Output the (X, Y) coordinate of the center of the cell containing the given text.  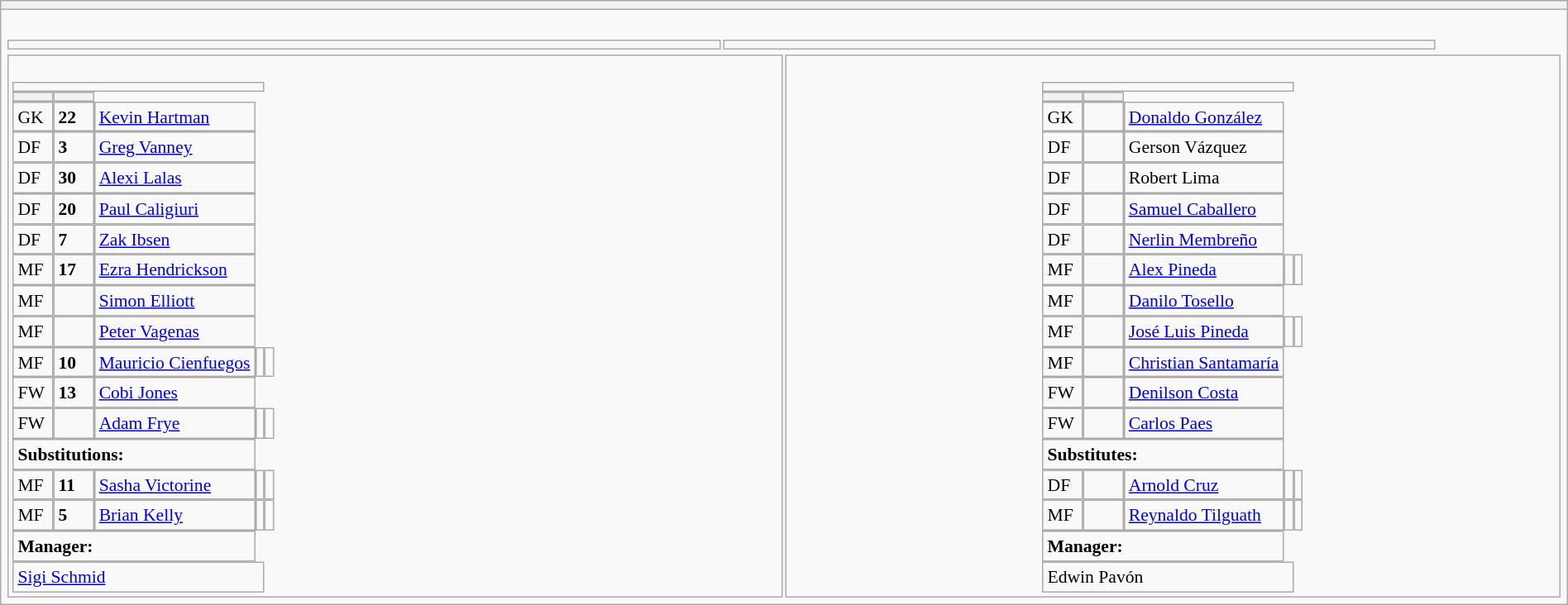
Alex Pineda (1204, 269)
Paul Caligiuri (174, 208)
Robert Lima (1204, 179)
Brian Kelly (174, 516)
7 (74, 240)
Sigi Schmid (139, 577)
10 (74, 362)
Christian Santamaría (1204, 362)
Gerson Vázquez (1204, 147)
20 (74, 208)
Alexi Lalas (174, 179)
Peter Vagenas (174, 331)
Greg Vanney (174, 147)
22 (74, 116)
Nerlin Membreño (1204, 240)
Adam Frye (174, 423)
Kevin Hartman (174, 116)
José Luis Pineda (1204, 331)
Zak Ibsen (174, 240)
Denilson Costa (1204, 393)
Danilo Tosello (1204, 301)
3 (74, 147)
17 (74, 269)
Simon Elliott (174, 301)
Arnold Cruz (1204, 484)
5 (74, 516)
Substitutions: (134, 455)
Donaldo González (1204, 116)
11 (74, 484)
13 (74, 393)
Mauricio Cienfuegos (174, 362)
Cobi Jones (174, 393)
30 (74, 179)
Samuel Caballero (1204, 208)
Reynaldo Tilguath (1204, 516)
Edwin Pavón (1168, 577)
Carlos Paes (1204, 423)
Ezra Hendrickson (174, 269)
Substitutes: (1164, 455)
Sasha Victorine (174, 484)
